Pinpoint the cell where the given text exists, returning its [x, y] midpoint coordinate. 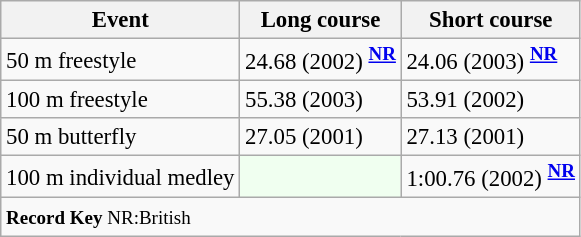
100 m individual medley [120, 177]
Long course [320, 20]
24.68 (2002) NR [320, 60]
1:00.76 (2002) NR [490, 177]
50 m butterfly [120, 137]
53.91 (2002) [490, 100]
Event [120, 20]
100 m freestyle [120, 100]
24.06 (2003) NR [490, 60]
Record Key NR:British [291, 217]
50 m freestyle [120, 60]
Short course [490, 20]
27.13 (2001) [490, 137]
55.38 (2003) [320, 100]
27.05 (2001) [320, 137]
